Output the (x, y) coordinate of the center of the cell containing the given text.  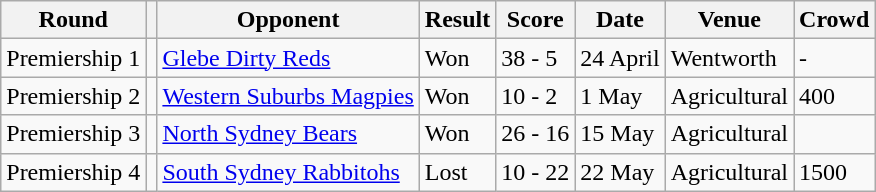
Opponent (288, 20)
1 May (620, 96)
Premiership 2 (74, 96)
22 May (620, 172)
10 - 22 (536, 172)
10 - 2 (536, 96)
Wentworth (729, 58)
Date (620, 20)
400 (834, 96)
Premiership 1 (74, 58)
South Sydney Rabbitohs (288, 172)
15 May (620, 134)
Crowd (834, 20)
26 - 16 (536, 134)
Venue (729, 20)
Premiership 3 (74, 134)
Round (74, 20)
38 - 5 (536, 58)
1500 (834, 172)
North Sydney Bears (288, 134)
Premiership 4 (74, 172)
Glebe Dirty Reds (288, 58)
Western Suburbs Magpies (288, 96)
- (834, 58)
Lost (457, 172)
Result (457, 20)
Score (536, 20)
24 April (620, 58)
